Pinpoint the cell where the given text exists, returning its [X, Y] midpoint coordinate. 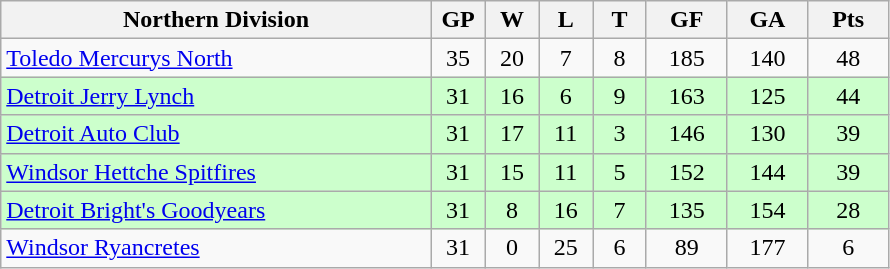
T [620, 20]
15 [512, 172]
125 [768, 96]
GF [686, 20]
177 [768, 248]
GA [768, 20]
154 [768, 210]
35 [458, 58]
GP [458, 20]
146 [686, 134]
135 [686, 210]
5 [620, 172]
0 [512, 248]
Toledo Mercurys North [216, 58]
25 [566, 248]
Northern Division [216, 20]
28 [848, 210]
Detroit Bright's Goodyears [216, 210]
3 [620, 134]
W [512, 20]
L [566, 20]
Windsor Hettche Spitfires [216, 172]
48 [848, 58]
163 [686, 96]
140 [768, 58]
Detroit Jerry Lynch [216, 96]
152 [686, 172]
Pts [848, 20]
44 [848, 96]
144 [768, 172]
17 [512, 134]
Windsor Ryancretes [216, 248]
Detroit Auto Club [216, 134]
185 [686, 58]
20 [512, 58]
9 [620, 96]
130 [768, 134]
89 [686, 248]
